Scan for the cell matching the given text and deliver its [x, y] coordinate at center. 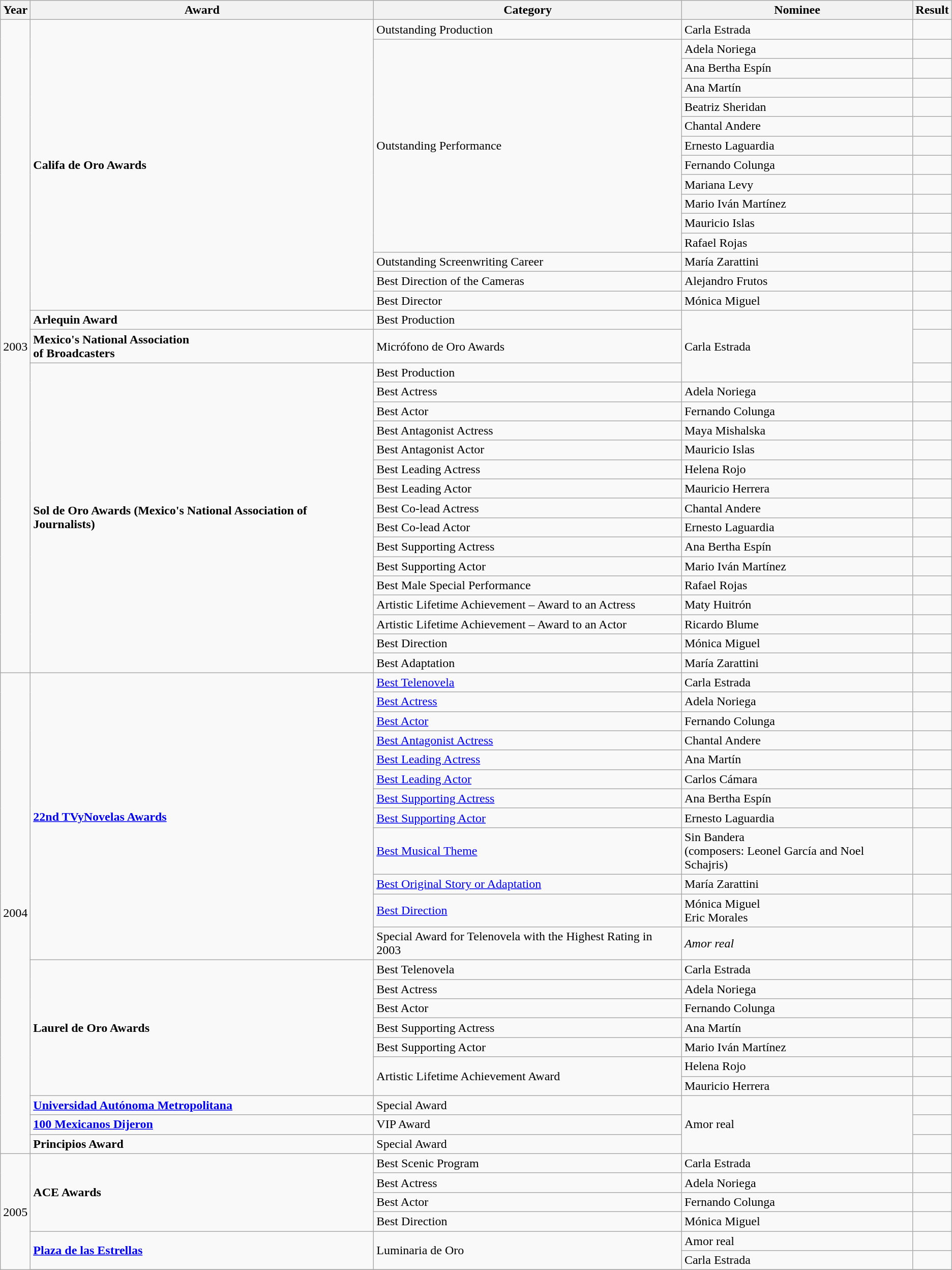
Beatriz Sheridan [797, 107]
Outstanding Performance [528, 146]
Best Male Special Performance [528, 586]
Mónica Miguel Eric Morales [797, 910]
Nominee [797, 10]
Outstanding Screenwriting Career [528, 262]
Best Original Story or Adaptation [528, 884]
Ricardo Blume [797, 624]
Artistic Lifetime Achievement – Award to an Actor [528, 624]
Best Scenic Program [528, 1163]
Category [528, 10]
Outstanding Production [528, 30]
Carlos Cámara [797, 779]
Special Award for Telenovela with the Highest Rating in 2003 [528, 943]
Arlequin Award [202, 320]
Sol de Oro Awards (Mexico's National Association of Journalists) [202, 518]
VIP Award [528, 1124]
ACE Awards [202, 1192]
Mexico's National Association of Broadcasters [202, 346]
Best Co-lead Actress [528, 508]
Principios Award [202, 1144]
Universidad Autónoma Metropolitana [202, 1105]
2005 [15, 1211]
Best Co-lead Actor [528, 527]
Best Director [528, 301]
Best Adaptation [528, 663]
Maty Huitrón [797, 605]
Plaza de las Estrellas [202, 1251]
Sin Bandera(composers: Leonel García and Noel Schajris) [797, 851]
Alejandro Frutos [797, 281]
Artistic Lifetime Achievement – Award to an Actress [528, 605]
Best Antagonist Actor [528, 450]
Laurel de Oro Awards [202, 1028]
Award [202, 10]
2004 [15, 913]
Maya Mishalska [797, 430]
Mariana Levy [797, 184]
Result [932, 10]
Year [15, 10]
Micrófono de Oro Awards [528, 346]
Best Musical Theme [528, 851]
22nd TVyNovelas Awards [202, 816]
Artistic Lifetime Achievement Award [528, 1076]
2003 [15, 346]
Best Direction of the Cameras [528, 281]
Luminaria de Oro [528, 1251]
100 Mexicanos Dijeron [202, 1124]
Califa de Oro Awards [202, 165]
